Identify which cell holds the provided text, then report its (X, Y) central coordinate. 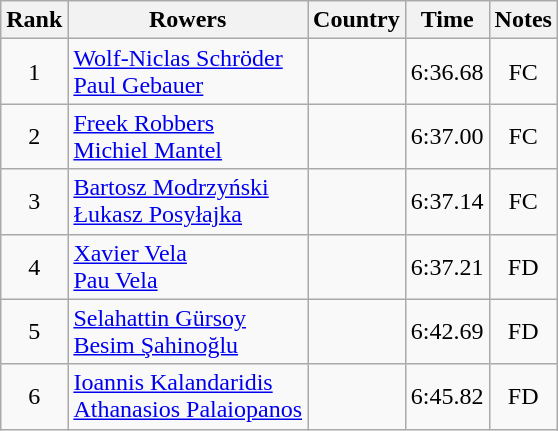
2 (34, 136)
5 (34, 332)
Notes (523, 20)
Country (357, 20)
Wolf-Niclas SchröderPaul Gebauer (188, 72)
Xavier VelaPau Vela (188, 266)
6:36.68 (447, 72)
6 (34, 396)
Bartosz ModrzyńskiŁukasz Posyłajka (188, 202)
3 (34, 202)
6:45.82 (447, 396)
Selahattin GürsoyBesim Şahinoğlu (188, 332)
6:37.00 (447, 136)
Rank (34, 20)
Ioannis KalandaridisAthanasios Palaiopanos (188, 396)
Rowers (188, 20)
6:37.21 (447, 266)
Freek RobbersMichiel Mantel (188, 136)
1 (34, 72)
4 (34, 266)
6:37.14 (447, 202)
Time (447, 20)
6:42.69 (447, 332)
